For the text-containing cell, return its midpoint in (x, y) coordinate format. 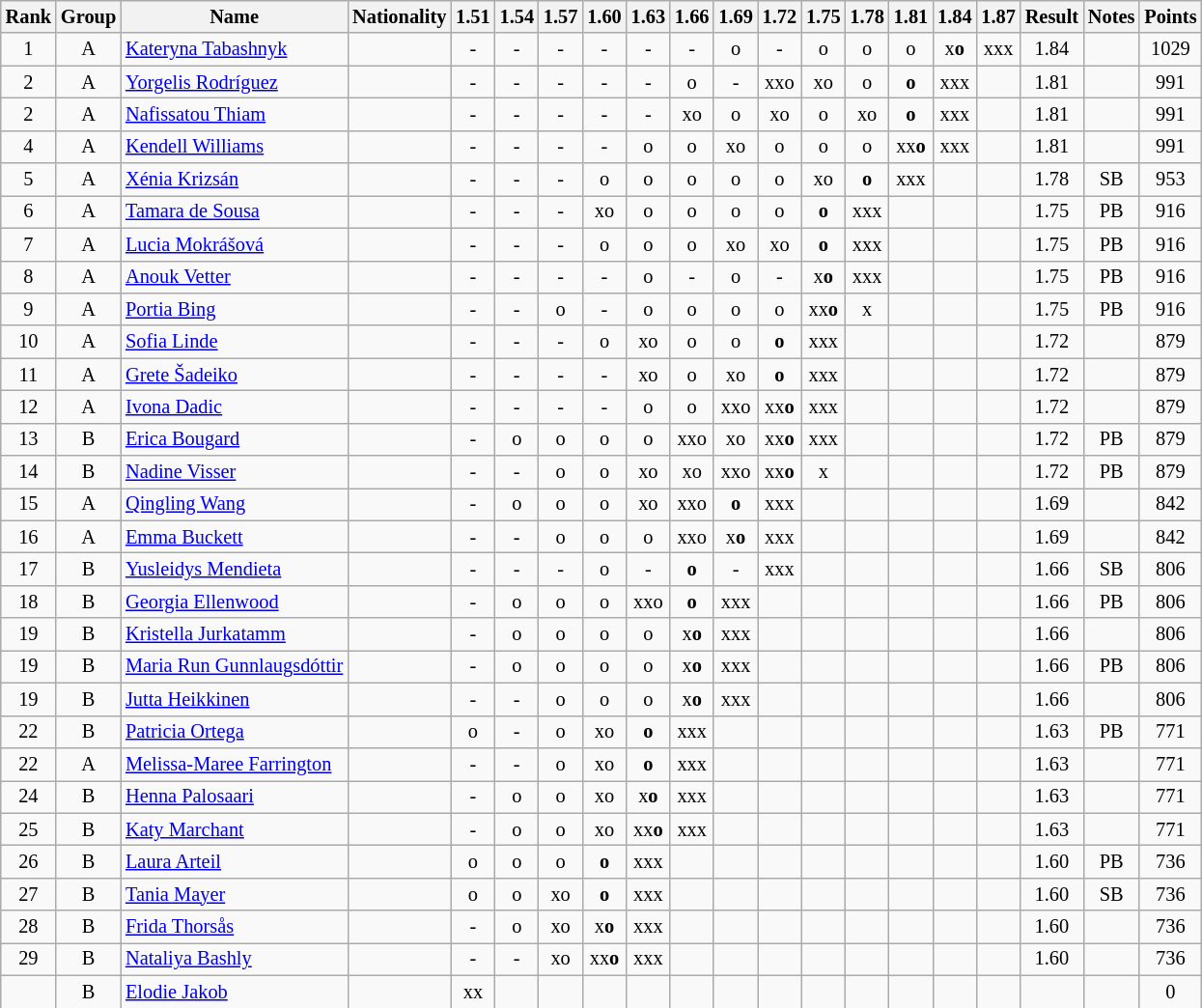
7 (29, 244)
Frida Thorsås (234, 927)
13 (29, 439)
24 (29, 797)
Tania Mayer (234, 894)
26 (29, 861)
Katy Marchant (234, 829)
Anouk Vetter (234, 277)
0 (1170, 992)
Grete Šadeiko (234, 375)
10 (29, 342)
Lucia Mokrášová (234, 244)
Name (234, 16)
Jutta Heikkinen (234, 699)
1.87 (998, 16)
8 (29, 277)
27 (29, 894)
Tamara de Sousa (234, 211)
25 (29, 829)
Kristella Jurkatamm (234, 634)
29 (29, 959)
953 (1170, 180)
Elodie Jakob (234, 992)
28 (29, 927)
11 (29, 375)
1.51 (473, 16)
4 (29, 147)
14 (29, 472)
Erica Bougard (234, 439)
Emma Buckett (234, 537)
Yorgelis Rodríguez (234, 82)
Ivona Dadic (234, 406)
16 (29, 537)
1 (29, 49)
Kateryna Tabashnyk (234, 49)
Kendell Williams (234, 147)
Henna Palosaari (234, 797)
xx (473, 992)
Xénia Krizsán (234, 180)
Rank (29, 16)
Notes (1111, 16)
1029 (1170, 49)
Nadine Visser (234, 472)
Laura Arteil (234, 861)
Qingling Wang (234, 504)
Nataliya Bashly (234, 959)
Sofia Linde (234, 342)
9 (29, 309)
Result (1052, 16)
Melissa-Maree Farrington (234, 764)
Nationality (400, 16)
1.57 (560, 16)
15 (29, 504)
Nafissatou Thiam (234, 114)
Yusleidys Mendieta (234, 569)
Portia Bing (234, 309)
5 (29, 180)
Maria Run Gunnlaugsdóttir (234, 666)
18 (29, 602)
6 (29, 211)
Georgia Ellenwood (234, 602)
17 (29, 569)
Group (89, 16)
Patricia Ortega (234, 732)
Points (1170, 16)
1.54 (517, 16)
12 (29, 406)
